Search for the cell housing the specified text and yield its (x, y) center coordinate. 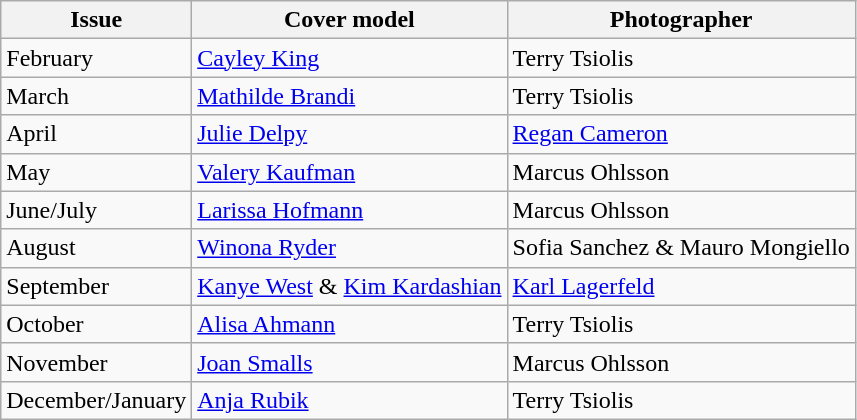
Anja Rubik (350, 400)
Issue (96, 20)
February (96, 58)
December/January (96, 400)
June/July (96, 210)
April (96, 134)
March (96, 96)
Valery Kaufman (350, 172)
Winona Ryder (350, 248)
Cover model (350, 20)
Alisa Ahmann (350, 324)
Sofia Sanchez & Mauro Mongiello (681, 248)
Karl Lagerfeld (681, 286)
Mathilde Brandi (350, 96)
Regan Cameron (681, 134)
Julie Delpy (350, 134)
Kanye West & Kim Kardashian (350, 286)
Photographer (681, 20)
November (96, 362)
May (96, 172)
Cayley King (350, 58)
Larissa Hofmann (350, 210)
Joan Smalls (350, 362)
August (96, 248)
October (96, 324)
September (96, 286)
